For the text-containing cell, return its midpoint in (X, Y) coordinate format. 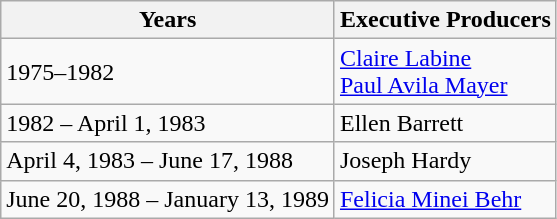
June 20, 1988 – January 13, 1989 (168, 199)
April 4, 1983 – June 17, 1988 (168, 161)
Years (168, 20)
1975–1982 (168, 72)
Claire LabinePaul Avila Mayer (445, 72)
Joseph Hardy (445, 161)
Felicia Minei Behr (445, 199)
1982 – April 1, 1983 (168, 123)
Executive Producers (445, 20)
Ellen Barrett (445, 123)
